From the cell containing the given text, extract its center point as [X, Y] coordinate. 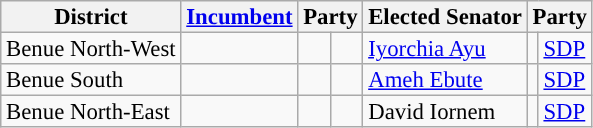
Iyorchia Ayu [445, 49]
Ameh Ebute [445, 80]
Benue South [91, 80]
Benue North-East [91, 112]
District [91, 17]
Elected Senator [445, 17]
Benue North-West [91, 49]
David Iornem [445, 112]
Incumbent [240, 17]
